Find where the given text appears and provide that cell's center as (x, y) coordinate. 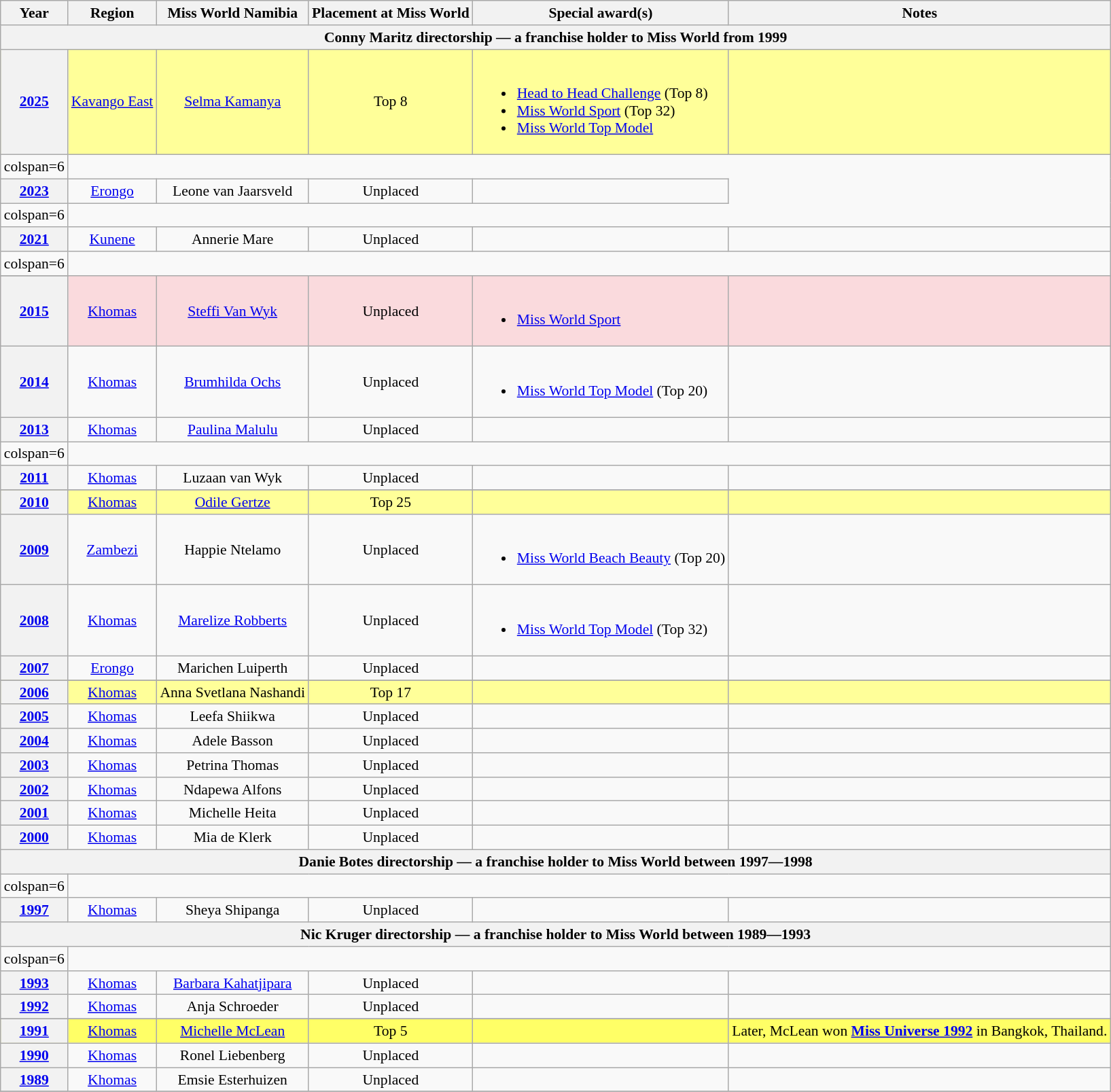
2011 (34, 478)
Miss World Namibia (232, 13)
Kavango East (113, 102)
Ndapewa Alfons (232, 790)
Steffi Van Wyk (232, 311)
2004 (34, 741)
Marichen Luiperth (232, 669)
2000 (34, 838)
Miss World Sport (601, 311)
Special award(s) (601, 13)
Leefa Shiikwa (232, 717)
Region (113, 13)
Miss World Beach Beauty (Top 20) (601, 550)
2015 (34, 311)
Nic Kruger directorship — a franchise holder to Miss World between 1989―1993 (556, 934)
1990 (34, 1056)
Miss World Top Model (Top 32) (601, 620)
Brumhilda Ochs (232, 382)
Leone van Jaarsveld (232, 191)
1997 (34, 911)
Anna Svetlana Nashandi (232, 692)
Anja Schroeder (232, 1007)
1993 (34, 983)
Petrina Thomas (232, 765)
2023 (34, 191)
Marelize Robberts (232, 620)
2003 (34, 765)
Top 25 (391, 502)
2006 (34, 692)
2005 (34, 717)
Happie Ntelamo (232, 550)
Emsie Esterhuizen (232, 1080)
Michelle Heita (232, 813)
2010 (34, 502)
Placement at Miss World (391, 13)
Zambezi (113, 550)
1992 (34, 1007)
1991 (34, 1032)
Year (34, 13)
2008 (34, 620)
2009 (34, 550)
Mia de Klerk (232, 838)
Danie Botes directorship — a franchise holder to Miss World between 1997―1998 (556, 862)
Odile Gertze (232, 502)
Sheya Shipanga (232, 911)
Kunene (113, 240)
Luzaan van Wyk (232, 478)
Head to Head Challenge (Top 8)Miss World Sport (Top 32)Miss World Top Model (601, 102)
Adele Basson (232, 741)
Notes (919, 13)
2014 (34, 382)
Later, McLean won Miss Universe 1992 in Bangkok, Thailand. (919, 1032)
Annerie Mare (232, 240)
2002 (34, 790)
Top 5 (391, 1032)
Michelle McLean (232, 1032)
Paulina Malulu (232, 429)
2021 (34, 240)
Selma Kamanya (232, 102)
2007 (34, 669)
Top 17 (391, 692)
Barbara Kahatjipara (232, 983)
Miss World Top Model (Top 20) (601, 382)
Conny Maritz directorship — a franchise holder to Miss World from 1999 (556, 37)
2013 (34, 429)
Top 8 (391, 102)
1989 (34, 1080)
2025 (34, 102)
2001 (34, 813)
Ronel Liebenberg (232, 1056)
